Search for the cell housing the specified text and yield its (x, y) center coordinate. 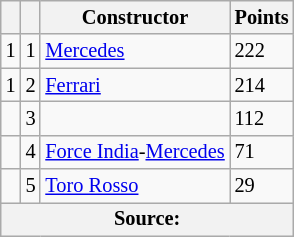
71 (262, 152)
Source: (148, 219)
Ferrari (134, 85)
222 (262, 51)
2 (31, 85)
Points (262, 17)
3 (31, 118)
112 (262, 118)
29 (262, 186)
214 (262, 85)
Toro Rosso (134, 186)
Force India-Mercedes (134, 152)
5 (31, 186)
4 (31, 152)
Mercedes (134, 51)
Constructor (134, 17)
